Output the [x, y] coordinate of the center of the cell containing the given text.  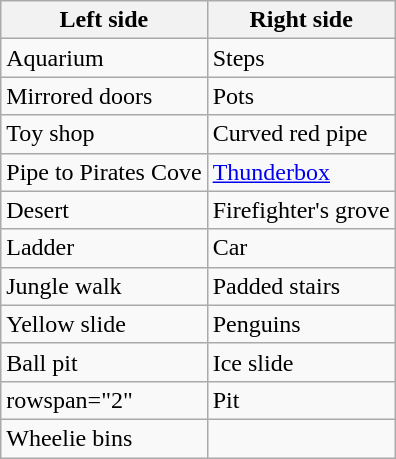
Mirrored doors [104, 96]
Aquarium [104, 58]
Yellow slide [104, 324]
Curved red pipe [301, 134]
Pit [301, 400]
Car [301, 248]
Left side [104, 20]
Ball pit [104, 362]
Pipe to Pirates Cove [104, 172]
Desert [104, 210]
Ladder [104, 248]
Thunderbox [301, 172]
Firefighter's grove [301, 210]
Steps [301, 58]
Penguins [301, 324]
Right side [301, 20]
Jungle walk [104, 286]
Padded stairs [301, 286]
Ice slide [301, 362]
rowspan="2" [104, 400]
Toy shop [104, 134]
Wheelie bins [104, 438]
Pots [301, 96]
